Scan for the cell matching the given text and deliver its (x, y) coordinate at center. 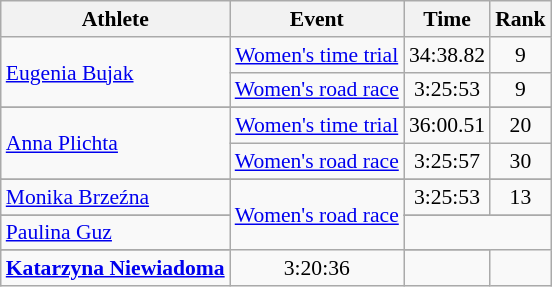
Eugenia Bujak (116, 72)
Athlete (116, 19)
Anna Plichta (116, 144)
Time (447, 19)
Paulina Guz (116, 233)
Event (317, 19)
20 (520, 126)
Monika Brzeźna (116, 197)
13 (520, 197)
3:25:57 (447, 162)
3:20:36 (317, 269)
Rank (520, 19)
34:38.82 (447, 55)
36:00.51 (447, 126)
Katarzyna Niewiadoma (116, 269)
30 (520, 162)
